Locate the cell with the specified text and output its [X, Y] center coordinate. 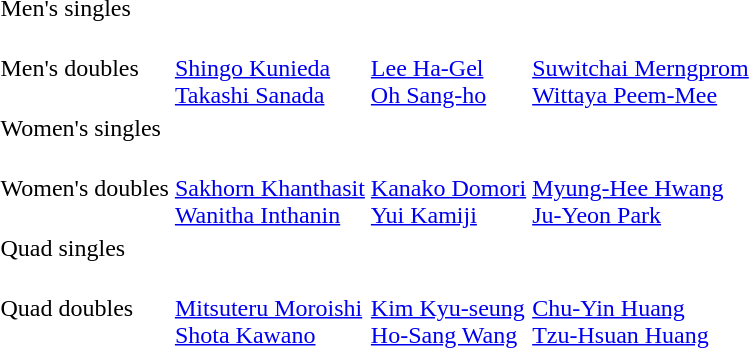
Kanako Domori Yui Kamiji [448, 188]
Lee Ha-Gel Oh Sang-ho [448, 68]
Sakhorn Khanthasit Wanitha Inthanin [270, 188]
Shingo Kunieda Takashi Sanada [270, 68]
